From the cell containing the given text, extract its center point as [X, Y] coordinate. 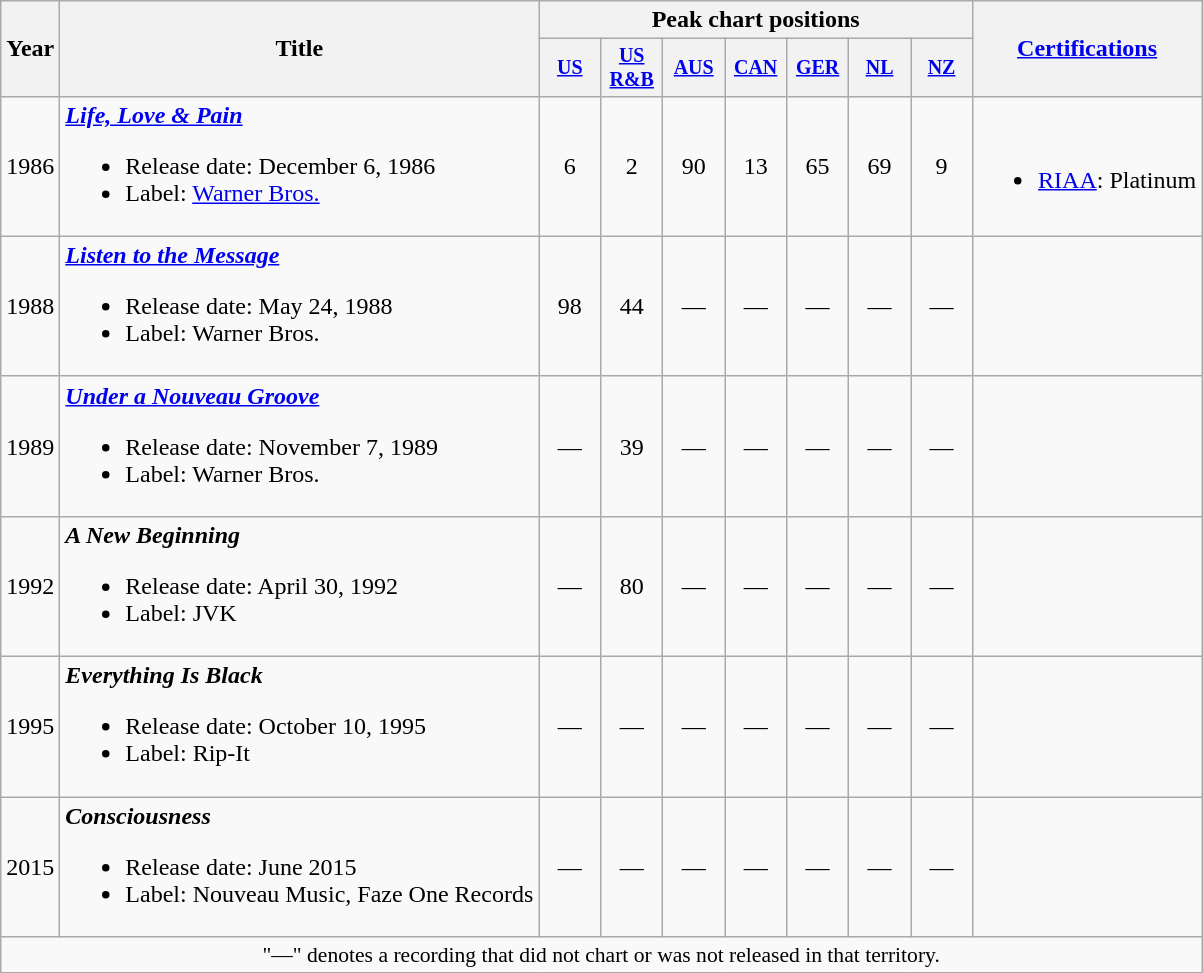
90 [694, 166]
1992 [30, 586]
Everything Is BlackRelease date: October 10, 1995Label: Rip-It [300, 727]
1988 [30, 306]
69 [880, 166]
Title [300, 49]
RIAA: Platinum [1088, 166]
US [570, 68]
AUS [694, 68]
9 [942, 166]
ConsciousnessRelease date: June 2015Label: Nouveau Music, Faze One Records [300, 867]
13 [756, 166]
Listen to the MessageRelease date: May 24, 1988Label: Warner Bros. [300, 306]
Year [30, 49]
Certifications [1088, 49]
USR&B [632, 68]
44 [632, 306]
98 [570, 306]
65 [818, 166]
Life, Love & PainRelease date: December 6, 1986Label: Warner Bros. [300, 166]
6 [570, 166]
"—" denotes a recording that did not chart or was not released in that territory. [602, 955]
CAN [756, 68]
2015 [30, 867]
A New BeginningRelease date: April 30, 1992Label: JVK [300, 586]
80 [632, 586]
39 [632, 446]
Peak chart positions [756, 20]
2 [632, 166]
1995 [30, 727]
GER [818, 68]
Under a Nouveau GrooveRelease date: November 7, 1989Label: Warner Bros. [300, 446]
1986 [30, 166]
1989 [30, 446]
NL [880, 68]
NZ [942, 68]
